Pinpoint the cell where the given text exists, returning its (x, y) midpoint coordinate. 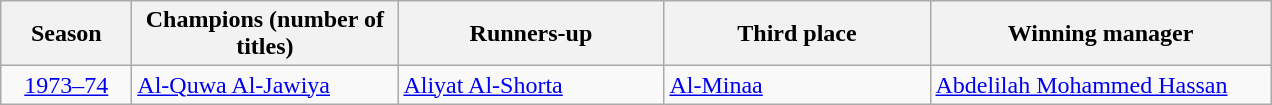
1973–74 (66, 85)
Champions (number of titles) (265, 34)
Third place (797, 34)
Season (66, 34)
Al-Quwa Al-Jawiya (265, 85)
Al-Minaa (797, 85)
Winning manager (1100, 34)
Aliyat Al-Shorta (531, 85)
Runners-up (531, 34)
Abdelilah Mohammed Hassan (1100, 85)
